Return (x, y) of the center of cell containing provided text 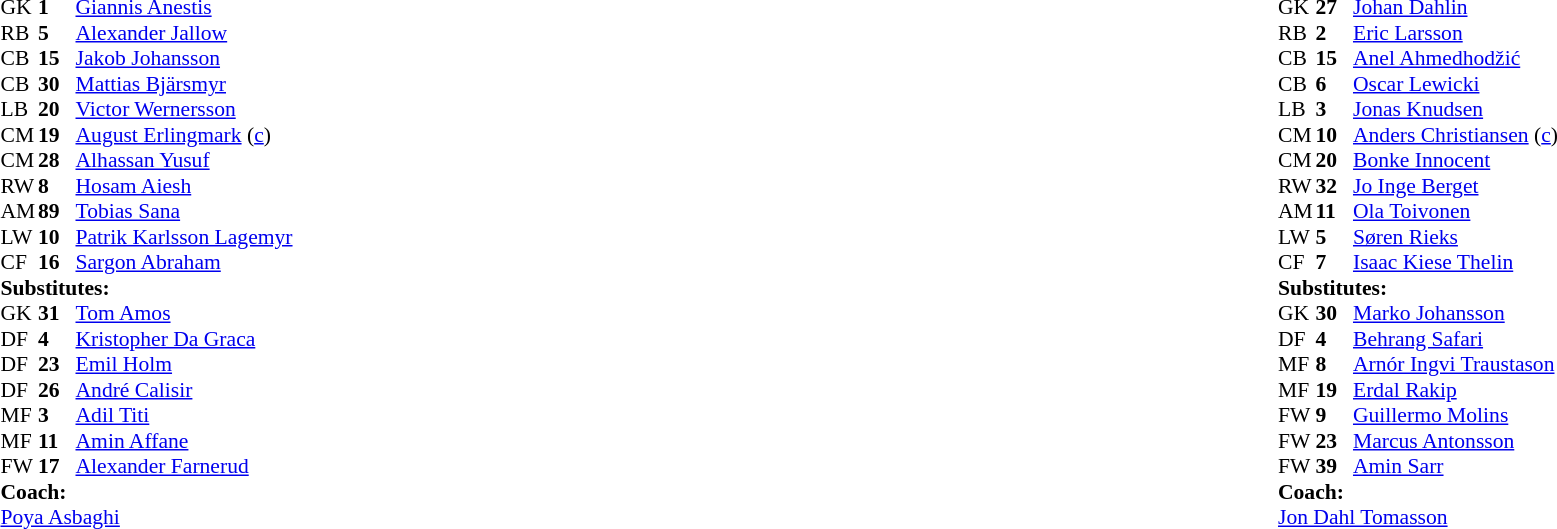
28 (57, 161)
Substitutes: (146, 288)
Alexander Jallow (184, 33)
89 (57, 211)
2 (1334, 33)
Patrik Karlsson Lagemyr (184, 237)
Kristopher Da Graca (184, 339)
Tom Amos (184, 313)
André Calisir (184, 390)
17 (57, 467)
Sargon Abraham (184, 263)
7 (1334, 263)
Emil Holm (184, 365)
Alhassan Yusuf (184, 161)
Victor Wernersson (184, 109)
26 (57, 390)
Mattias Bjärsmyr (184, 84)
August Erlingmark (c) (184, 135)
Tobias Sana (184, 211)
Amin Affane (184, 441)
6 (1334, 84)
Adil Titi (184, 415)
32 (1334, 186)
Hosam Aiesh (184, 186)
Jakob Johansson (184, 59)
Alexander Farnerud (184, 467)
31 (57, 313)
16 (57, 263)
Coach: (146, 492)
9 (1334, 415)
39 (1334, 467)
